Pinpoint the cell where the given text exists, returning its [X, Y] midpoint coordinate. 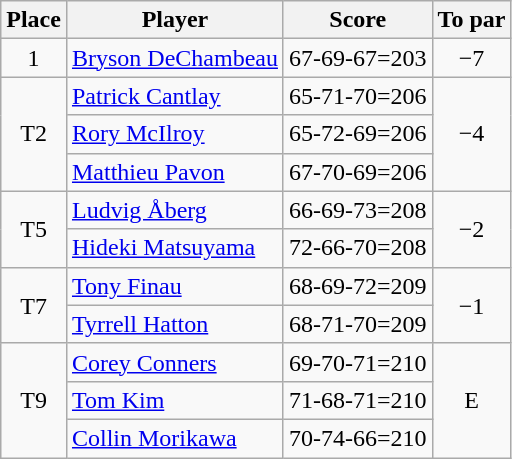
68-71-70=209 [358, 324]
T5 [34, 229]
Patrick Cantlay [174, 96]
Player [174, 20]
−7 [472, 58]
Score [358, 20]
65-71-70=206 [358, 96]
67-69-67=203 [358, 58]
−1 [472, 305]
To par [472, 20]
E [472, 400]
69-70-71=210 [358, 362]
Collin Morikawa [174, 438]
65-72-69=206 [358, 134]
−4 [472, 134]
67-70-69=206 [358, 172]
1 [34, 58]
Tyrrell Hatton [174, 324]
Corey Conners [174, 362]
Hideki Matsuyama [174, 248]
71-68-71=210 [358, 400]
Tony Finau [174, 286]
70-74-66=210 [358, 438]
Tom Kim [174, 400]
Matthieu Pavon [174, 172]
Place [34, 20]
66-69-73=208 [358, 210]
72-66-70=208 [358, 248]
T2 [34, 134]
T7 [34, 305]
Bryson DeChambeau [174, 58]
−2 [472, 229]
T9 [34, 400]
Ludvig Åberg [174, 210]
68-69-72=209 [358, 286]
Rory McIlroy [174, 134]
